Scan for the cell matching the given text and deliver its (x, y) coordinate at center. 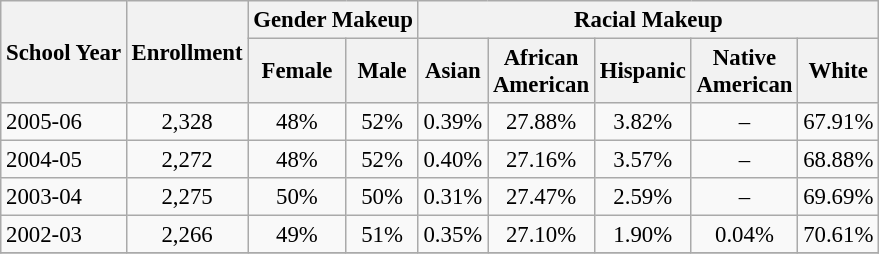
African American (542, 72)
Female (297, 72)
0.40% (452, 160)
2,328 (187, 122)
27.16% (542, 160)
68.88% (838, 160)
3.82% (642, 122)
49% (297, 235)
0.31% (452, 197)
Native American (744, 72)
3.57% (642, 160)
2005-06 (64, 122)
67.91% (838, 122)
White (838, 72)
Racial Makeup (648, 20)
2,272 (187, 160)
2004-05 (64, 160)
Asian (452, 72)
0.39% (452, 122)
Enrollment (187, 52)
2,266 (187, 235)
51% (382, 235)
1.90% (642, 235)
School Year (64, 52)
27.10% (542, 235)
Gender Makeup (333, 20)
2.59% (642, 197)
2,275 (187, 197)
2002-03 (64, 235)
0.35% (452, 235)
Male (382, 72)
69.69% (838, 197)
27.47% (542, 197)
Hispanic (642, 72)
0.04% (744, 235)
2003-04 (64, 197)
70.61% (838, 235)
27.88% (542, 122)
